Scan for the cell matching the given text and deliver its [x, y] coordinate at center. 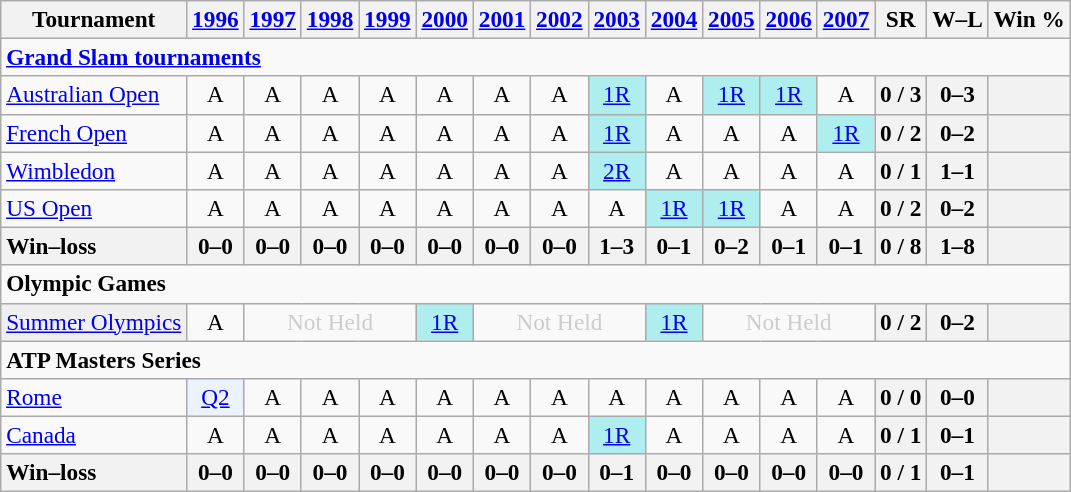
French Open [94, 133]
2004 [674, 19]
Tournament [94, 19]
1–1 [958, 170]
ATP Masters Series [536, 359]
0–3 [958, 95]
2002 [560, 19]
Australian Open [94, 95]
W–L [958, 19]
1997 [272, 19]
Win % [1029, 19]
2000 [444, 19]
2R [616, 170]
2007 [846, 19]
2006 [788, 19]
Grand Slam tournaments [536, 57]
0 / 0 [901, 397]
Summer Olympics [94, 322]
1–8 [958, 246]
1996 [216, 19]
SR [901, 19]
Rome [94, 397]
1998 [330, 19]
US Open [94, 208]
Q2 [216, 397]
Canada [94, 435]
2005 [732, 19]
Wimbledon [94, 170]
0 / 3 [901, 95]
2001 [502, 19]
1–3 [616, 246]
1999 [388, 19]
2003 [616, 19]
Olympic Games [536, 284]
0 / 8 [901, 246]
